For the text-containing cell, return its midpoint in [x, y] coordinate format. 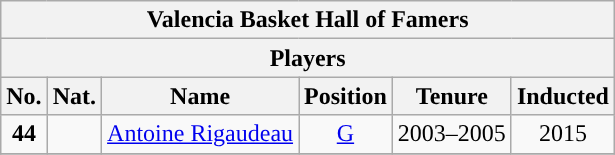
Antoine Rigaudeau [200, 134]
2003–2005 [452, 134]
Valencia Basket Hall of Famers [308, 20]
Inducted [562, 96]
Position [346, 96]
Tenure [452, 96]
Players [308, 58]
44 [24, 134]
Nat. [74, 96]
Name [200, 96]
G [346, 134]
No. [24, 96]
2015 [562, 134]
